Extract the [x, y] coordinate from the center of the cell holding the provided text.  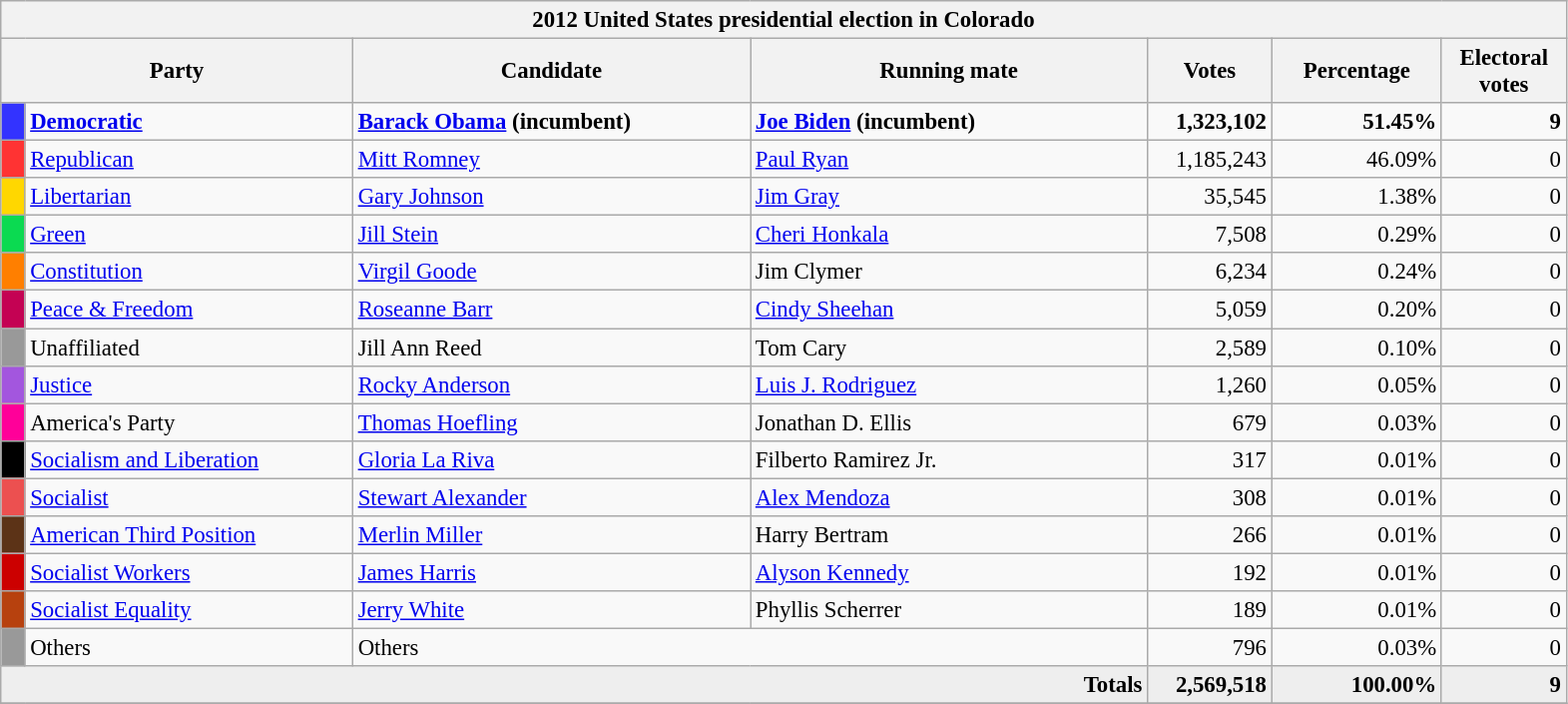
Jim Gray [949, 197]
America's Party [189, 422]
7,508 [1210, 235]
Harry Bertram [949, 535]
Merlin Miller [551, 535]
0.24% [1356, 273]
46.09% [1356, 160]
Electoral votes [1503, 72]
Libertarian [189, 197]
Republican [189, 160]
Votes [1210, 72]
Party [178, 72]
679 [1210, 422]
Jerry White [551, 610]
5,059 [1210, 310]
Jill Ann Reed [551, 348]
6,234 [1210, 273]
Socialist Workers [189, 572]
1.38% [1356, 197]
0.20% [1356, 310]
Paul Ryan [949, 160]
35,545 [1210, 197]
2012 United States presidential election in Colorado [784, 20]
Gary Johnson [551, 197]
2,589 [1210, 348]
308 [1210, 497]
Barack Obama (incumbent) [551, 122]
Roseanne Barr [551, 310]
Unaffiliated [189, 348]
James Harris [551, 572]
Democratic [189, 122]
266 [1210, 535]
Running mate [949, 72]
Totals [575, 685]
317 [1210, 459]
Filberto Ramirez Jr. [949, 459]
Jonathan D. Ellis [949, 422]
Green [189, 235]
0.10% [1356, 348]
0.05% [1356, 384]
Percentage [1356, 72]
Luis J. Rodriguez [949, 384]
192 [1210, 572]
796 [1210, 647]
51.45% [1356, 122]
Alex Mendoza [949, 497]
0.29% [1356, 235]
Jill Stein [551, 235]
1,260 [1210, 384]
1,323,102 [1210, 122]
Virgil Goode [551, 273]
100.00% [1356, 685]
Joe Biden (incumbent) [949, 122]
1,185,243 [1210, 160]
Socialist Equality [189, 610]
Phyllis Scherrer [949, 610]
Socialist [189, 497]
Justice [189, 384]
American Third Position [189, 535]
Thomas Hoefling [551, 422]
Jim Clymer [949, 273]
Cheri Honkala [949, 235]
Rocky Anderson [551, 384]
2,569,518 [1210, 685]
Cindy Sheehan [949, 310]
Constitution [189, 273]
Tom Cary [949, 348]
Alyson Kennedy [949, 572]
Mitt Romney [551, 160]
Peace & Freedom [189, 310]
Socialism and Liberation [189, 459]
189 [1210, 610]
Stewart Alexander [551, 497]
Candidate [551, 72]
Gloria La Riva [551, 459]
